Output the [X, Y] coordinate of the center of the cell containing the given text.  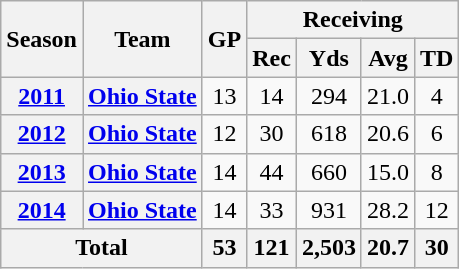
20.7 [388, 248]
44 [272, 172]
2013 [42, 172]
Receiving [353, 20]
618 [328, 134]
28.2 [388, 210]
2011 [42, 96]
Rec [272, 58]
2014 [42, 210]
931 [328, 210]
8 [436, 172]
Avg [388, 58]
294 [328, 96]
4 [436, 96]
Yds [328, 58]
GP [224, 39]
13 [224, 96]
TD [436, 58]
2012 [42, 134]
Total [102, 248]
53 [224, 248]
Season [42, 39]
660 [328, 172]
2,503 [328, 248]
20.6 [388, 134]
121 [272, 248]
Team [142, 39]
21.0 [388, 96]
6 [436, 134]
33 [272, 210]
15.0 [388, 172]
